Locate the cell with the specified text and output its [X, Y] center coordinate. 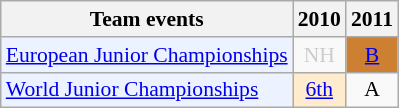
2010 [320, 19]
B [372, 55]
NH [320, 55]
6th [320, 90]
2011 [372, 19]
European Junior Championships [147, 55]
World Junior Championships [147, 90]
A [372, 90]
Team events [147, 19]
